From the cell containing the given text, extract its center point as (x, y) coordinate. 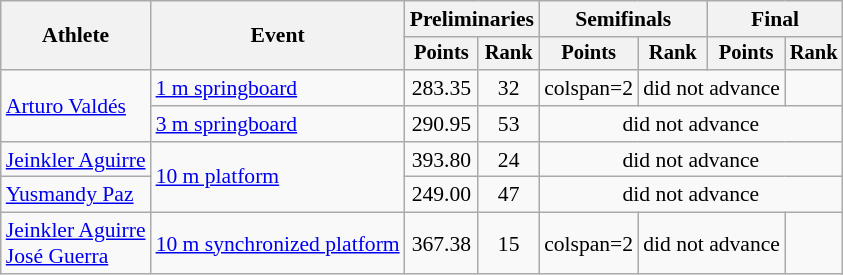
Semifinals (623, 19)
10 m platform (278, 178)
290.95 (442, 124)
3 m springboard (278, 124)
47 (508, 195)
249.00 (442, 195)
Event (278, 36)
283.35 (442, 88)
Preliminaries (472, 19)
Athlete (76, 36)
Yusmandy Paz (76, 195)
393.80 (442, 160)
Arturo Valdés (76, 106)
32 (508, 88)
Final (774, 19)
10 m synchronized platform (278, 244)
Jeinkler Aguirre (76, 160)
1 m springboard (278, 88)
53 (508, 124)
24 (508, 160)
Jeinkler AguirreJosé Guerra (76, 244)
367.38 (442, 244)
15 (508, 244)
